Identify which cell holds the provided text, then report its [x, y] central coordinate. 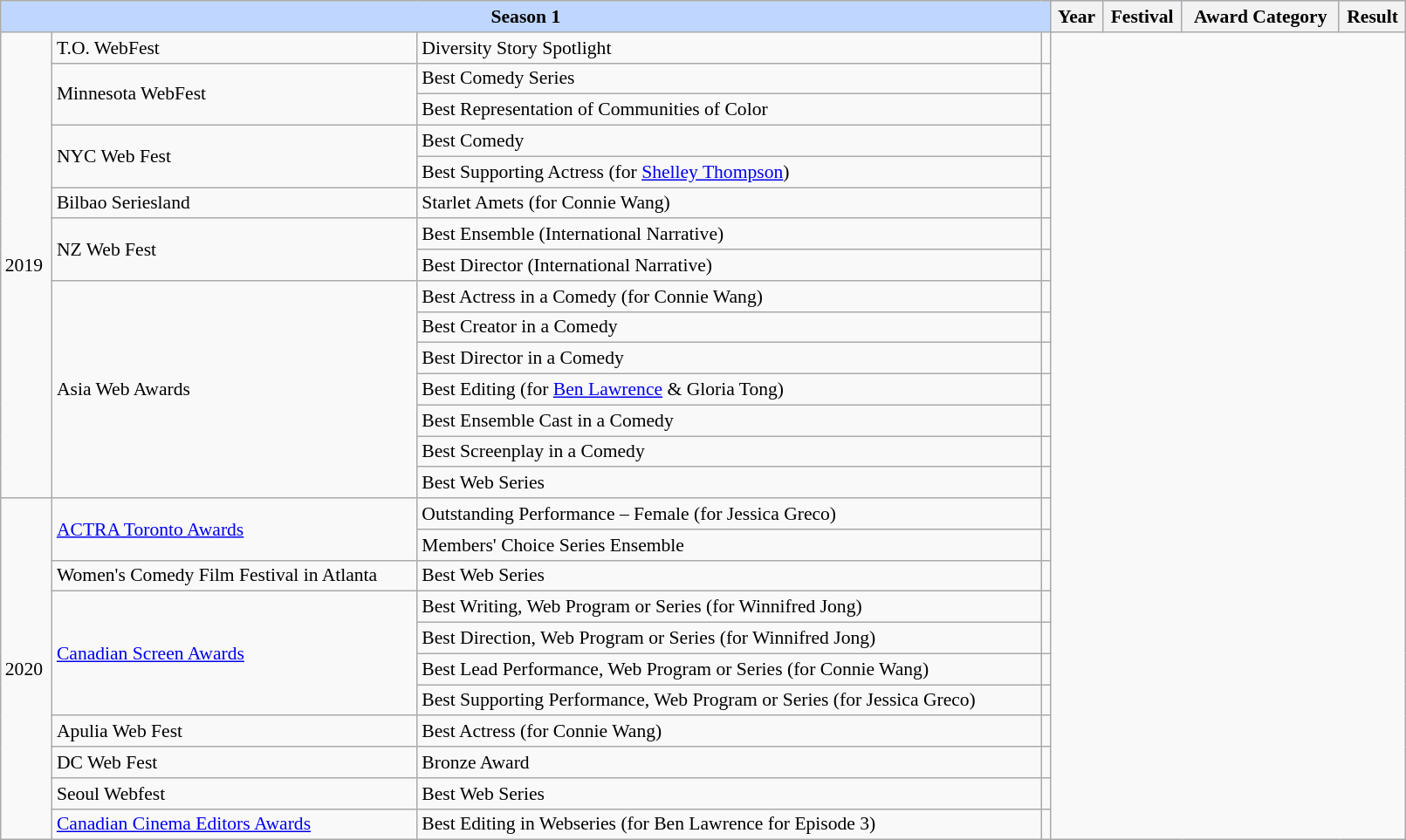
NZ Web Fest [235, 249]
Best Editing in Webseries (for Ben Lawrence for Episode 3) [730, 824]
Season 1 [525, 17]
2019 [26, 265]
Best Comedy [730, 141]
DC Web Fest [235, 762]
Seoul Webfest [235, 794]
Best Director in a Comedy [730, 359]
Best Lead Performance, Web Program or Series (for Connie Wang) [730, 669]
Women's Comedy Film Festival in Atlanta [235, 576]
Best Supporting Performance, Web Program or Series (for Jessica Greco) [730, 700]
Apulia Web Fest [235, 732]
Year [1077, 17]
Award Category [1260, 17]
Best Ensemble (International Narrative) [730, 235]
Best Comedy Series [730, 79]
Best Screenplay in a Comedy [730, 452]
Bronze Award [730, 762]
Best Editing (for Ben Lawrence & Gloria Tong) [730, 390]
Best Actress (for Connie Wang) [730, 732]
Starlet Amets (for Connie Wang) [730, 203]
Best Supporting Actress (for Shelley Thompson) [730, 172]
Best Actress in a Comedy (for Connie Wang) [730, 297]
Asia Web Awards [235, 389]
Best Writing, Web Program or Series (for Winnifred Jong) [730, 607]
Best Representation of Communities of Color [730, 110]
Result [1372, 17]
2020 [26, 669]
Diversity Story Spotlight [730, 48]
Best Director (International Narrative) [730, 265]
Best Ensemble Cast in a Comedy [730, 420]
Bilbao Seriesland [235, 203]
Minnesota WebFest [235, 94]
Festival [1142, 17]
Best Creator in a Comedy [730, 327]
NYC Web Fest [235, 157]
Members' Choice Series Ensemble [730, 545]
Best Direction, Web Program or Series (for Winnifred Jong) [730, 639]
Outstanding Performance – Female (for Jessica Greco) [730, 514]
Canadian Cinema Editors Awards [235, 824]
ACTRA Toronto Awards [235, 529]
Canadian Screen Awards [235, 653]
T.O. WebFest [235, 48]
